Locate the cell with the specified text and output its (x, y) center coordinate. 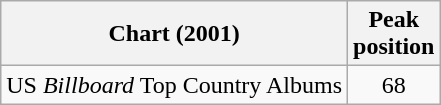
Peakposition (394, 34)
US Billboard Top Country Albums (174, 85)
68 (394, 85)
Chart (2001) (174, 34)
